Extract the (x, y) coordinate from the center of the cell holding the provided text.  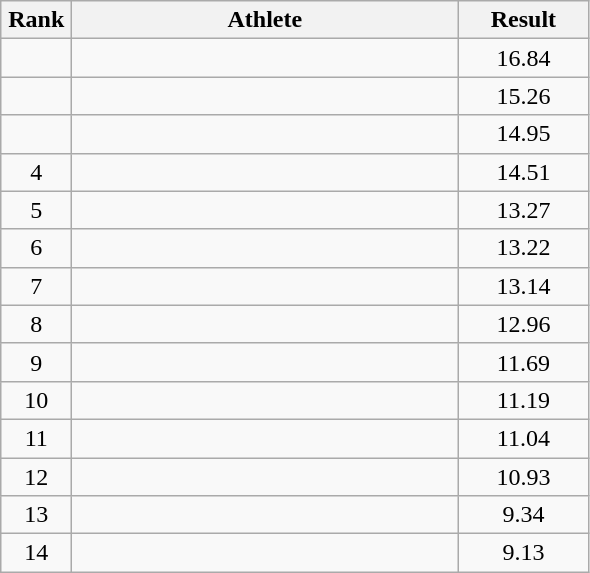
10.93 (524, 477)
14.95 (524, 134)
7 (36, 286)
Result (524, 20)
13.22 (524, 248)
10 (36, 400)
Rank (36, 20)
14 (36, 553)
9.34 (524, 515)
16.84 (524, 58)
13.27 (524, 210)
4 (36, 172)
Athlete (265, 20)
12.96 (524, 324)
11.04 (524, 438)
12 (36, 477)
9.13 (524, 553)
14.51 (524, 172)
11.19 (524, 400)
5 (36, 210)
15.26 (524, 96)
9 (36, 362)
8 (36, 324)
11.69 (524, 362)
13 (36, 515)
6 (36, 248)
13.14 (524, 286)
11 (36, 438)
